For the text-containing cell, return its midpoint in [X, Y] coordinate format. 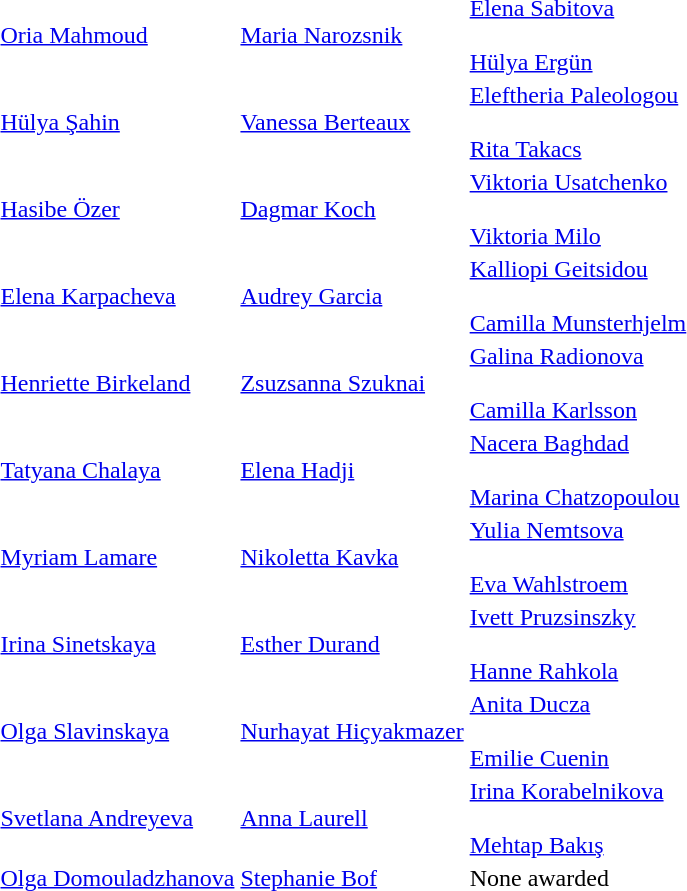
Vanessa Berteaux [352, 122]
Dagmar Koch [352, 209]
Anna Laurell [352, 818]
Zsuzsanna Szuknai [352, 383]
Nikoletta Kavka [352, 557]
Esther Durand [352, 644]
Audrey Garcia [352, 296]
Nurhayat Hiçyakmazer [352, 731]
Elena Hadji [352, 470]
